Return [X, Y] of the center of cell containing provided text 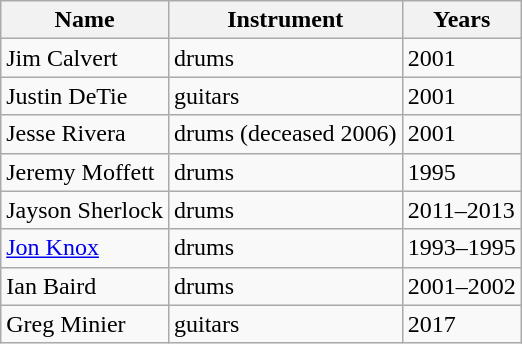
1993–1995 [462, 248]
Justin DeTie [85, 96]
Jeremy Moffett [85, 172]
Greg Minier [85, 324]
2017 [462, 324]
Years [462, 20]
Instrument [285, 20]
Jon Knox [85, 248]
1995 [462, 172]
drums (deceased 2006) [285, 134]
Jesse Rivera [85, 134]
2011–2013 [462, 210]
Jim Calvert [85, 58]
Name [85, 20]
Ian Baird [85, 286]
Jayson Sherlock [85, 210]
2001–2002 [462, 286]
